Output the [x, y] coordinate of the center of the cell containing the given text.  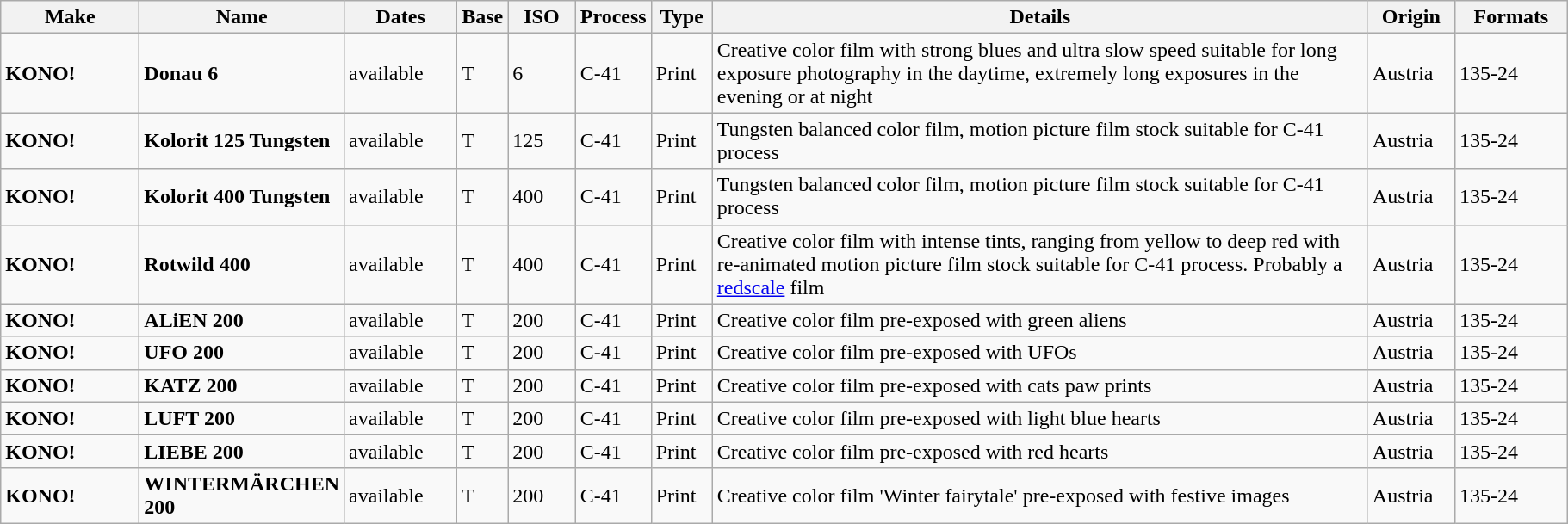
Type [682, 17]
Creative color film 'Winter fairytale' pre-exposed with festive images [1040, 496]
Rotwild 400 [242, 264]
WINTERMÄRCHEN 200 [242, 496]
Base [482, 17]
Creative color film pre-exposed with light blue hearts [1040, 418]
Kolorit 400 Tungsten [242, 196]
Creative color film pre-exposed with red hearts [1040, 451]
ALiEN 200 [242, 320]
Creative color film pre-exposed with cats paw prints [1040, 385]
UFO 200 [242, 353]
6 [542, 73]
ISO [542, 17]
125 [542, 141]
Make [71, 17]
Creative color film pre-exposed with green aliens [1040, 320]
LIEBE 200 [242, 451]
Name [242, 17]
Creative color film pre-exposed with UFOs [1040, 353]
Donau 6 [242, 73]
KATZ 200 [242, 385]
LUFT 200 [242, 418]
Kolorit 125 Tungsten [242, 141]
Dates [401, 17]
Process [613, 17]
Details [1040, 17]
Formats [1510, 17]
Origin [1410, 17]
